Pinpoint the cell where the given text exists, returning its [x, y] midpoint coordinate. 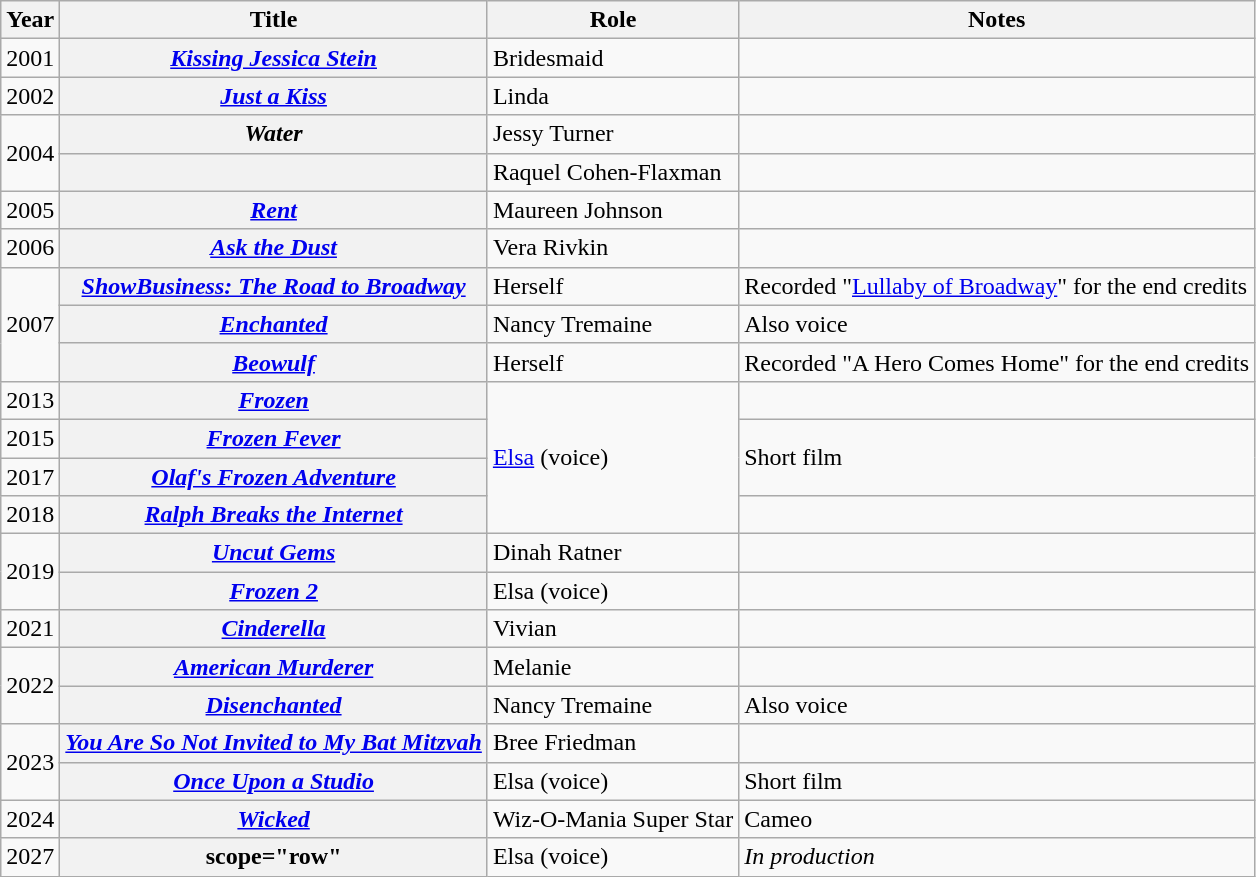
Role [612, 20]
American Murderer [274, 667]
2017 [30, 477]
2007 [30, 324]
Rent [274, 210]
2019 [30, 572]
In production [997, 857]
Melanie [612, 667]
Enchanted [274, 324]
Notes [997, 20]
Linda [612, 96]
Maureen Johnson [612, 210]
Wiz-O-Mania Super Star [612, 819]
Raquel Cohen-Flaxman [612, 172]
ShowBusiness: The Road to Broadway [274, 286]
Ralph Breaks the Internet [274, 515]
Recorded "Lullaby of Broadway" for the end credits [997, 286]
Kissing Jessica Stein [274, 58]
Cameo [997, 819]
You Are So Not Invited to My Bat Mitzvah [274, 743]
2002 [30, 96]
Bree Friedman [612, 743]
2015 [30, 438]
Frozen [274, 400]
Frozen Fever [274, 438]
Wicked [274, 819]
scope="row" [274, 857]
Frozen 2 [274, 591]
Beowulf [274, 362]
Dinah Ratner [612, 553]
2013 [30, 400]
Once Upon a Studio [274, 781]
2006 [30, 248]
2005 [30, 210]
Recorded "A Hero Comes Home" for the end credits [997, 362]
2027 [30, 857]
2018 [30, 515]
2021 [30, 629]
2024 [30, 819]
2022 [30, 686]
Uncut Gems [274, 553]
Vera Rivkin [612, 248]
Water [274, 134]
2004 [30, 153]
Ask the Dust [274, 248]
Disenchanted [274, 705]
2023 [30, 762]
Cinderella [274, 629]
Olaf's Frozen Adventure [274, 477]
Just a Kiss [274, 96]
Vivian [612, 629]
Title [274, 20]
Jessy Turner [612, 134]
Year [30, 20]
2001 [30, 58]
Bridesmaid [612, 58]
